Return the (x, y) coordinate for the center point of the cell that contains the specified text.  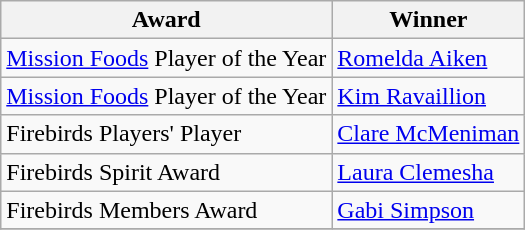
Kim Ravaillion (428, 96)
Winner (428, 20)
Romelda Aiken (428, 58)
Firebirds Members Award (166, 210)
Gabi Simpson (428, 210)
Firebirds Spirit Award (166, 172)
Firebirds Players' Player (166, 134)
Laura Clemesha (428, 172)
Clare McMeniman (428, 134)
Award (166, 20)
